From the cell containing the given text, extract its center point as [x, y] coordinate. 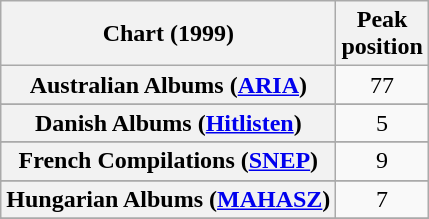
Danish Albums (Hitlisten) [168, 123]
77 [382, 85]
5 [382, 123]
Australian Albums (ARIA) [168, 85]
Chart (1999) [168, 34]
9 [382, 161]
Peakposition [382, 34]
7 [382, 199]
Hungarian Albums (MAHASZ) [168, 199]
French Compilations (SNEP) [168, 161]
